Detect which cell encompasses the target text, then output its [x, y] center coordinate. 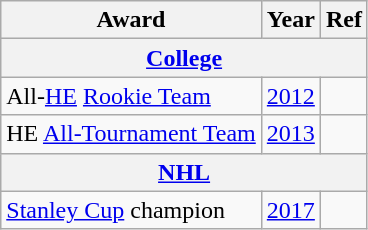
Year [290, 20]
2017 [290, 210]
2012 [290, 96]
HE All-Tournament Team [132, 134]
Stanley Cup champion [132, 210]
Ref [344, 20]
NHL [184, 172]
Award [132, 20]
College [184, 58]
All-HE Rookie Team [132, 96]
2013 [290, 134]
